Locate the cell with the specified text and output its (x, y) center coordinate. 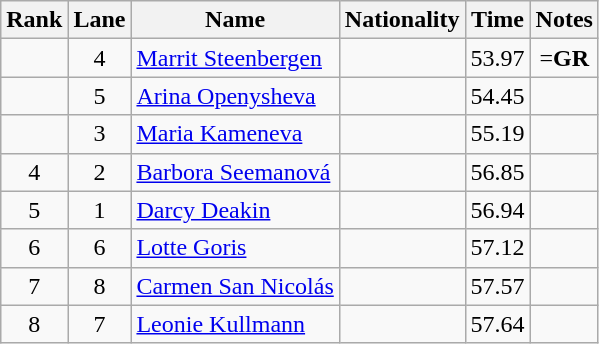
3 (100, 134)
Carmen San Nicolás (235, 286)
Darcy Deakin (235, 210)
Lotte Goris (235, 248)
56.94 (498, 210)
Nationality (402, 20)
57.57 (498, 286)
53.97 (498, 58)
Notes (564, 20)
Barbora Seemanová (235, 172)
56.85 (498, 172)
55.19 (498, 134)
Rank (34, 20)
57.12 (498, 248)
Marrit Steenbergen (235, 58)
Arina Openysheva (235, 96)
Lane (100, 20)
=GR (564, 58)
Maria Kameneva (235, 134)
2 (100, 172)
Leonie Kullmann (235, 324)
54.45 (498, 96)
1 (100, 210)
57.64 (498, 324)
Time (498, 20)
Name (235, 20)
